Determine the (X, Y) coordinate at the center of the cell enclosing the given text.  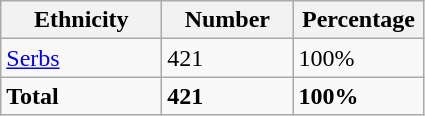
Percentage (358, 20)
Number (228, 20)
Ethnicity (82, 20)
Total (82, 96)
Serbs (82, 58)
